From the cell containing the given text, extract its center point as [X, Y] coordinate. 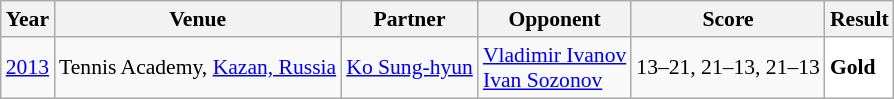
Result [860, 19]
Partner [410, 19]
Venue [198, 19]
Ko Sung-hyun [410, 68]
Year [28, 19]
Score [728, 19]
Opponent [554, 19]
Tennis Academy, Kazan, Russia [198, 68]
Gold [860, 68]
13–21, 21–13, 21–13 [728, 68]
Vladimir Ivanov Ivan Sozonov [554, 68]
2013 [28, 68]
